Capture the cell that displays the provided text and extract its [x, y] central coordinate. 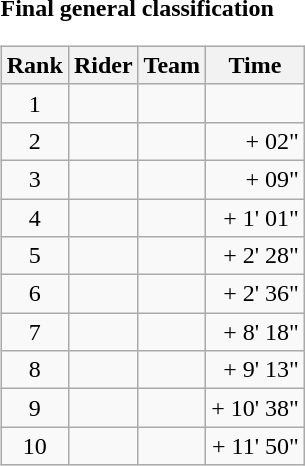
8 [34, 370]
1 [34, 103]
+ 02" [256, 141]
Rank [34, 65]
6 [34, 294]
5 [34, 256]
+ 1' 01" [256, 217]
7 [34, 332]
+ 2' 28" [256, 256]
9 [34, 408]
3 [34, 179]
Rider [103, 65]
Time [256, 65]
10 [34, 446]
+ 09" [256, 179]
4 [34, 217]
+ 8' 18" [256, 332]
+ 11' 50" [256, 446]
+ 9' 13" [256, 370]
Team [172, 65]
+ 10' 38" [256, 408]
+ 2' 36" [256, 294]
2 [34, 141]
